From the cell containing the given text, extract its center point as [X, Y] coordinate. 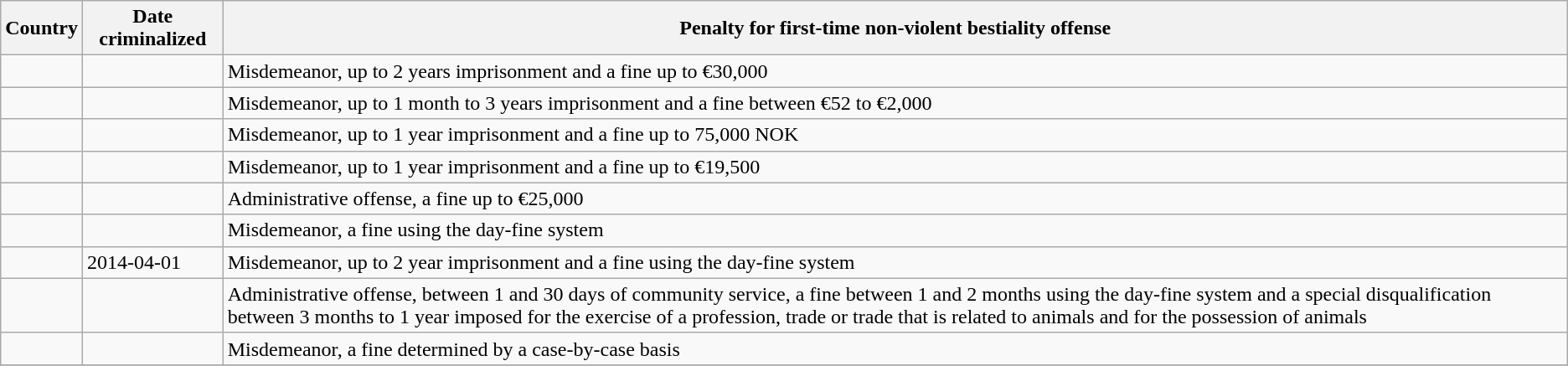
2014-04-01 [152, 262]
Misdemeanor, a fine determined by a case-by-case basis [895, 348]
Misdemeanor, up to 2 years imprisonment and a fine up to €30,000 [895, 71]
Misdemeanor, up to 1 month to 3 years imprisonment and a fine between €52 to €2,000 [895, 103]
Misdemeanor, up to 2 year imprisonment and a fine using the day-fine system [895, 262]
Date criminalized [152, 28]
Misdemeanor, a fine using the day-fine system [895, 230]
Misdemeanor, up to 1 year imprisonment and a fine up to 75,000 NOK [895, 135]
Administrative offense, a fine up to €25,000 [895, 198]
Penalty for first-time non-violent bestiality offense [895, 28]
Country [42, 28]
Misdemeanor, up to 1 year imprisonment and a fine up to €19,500 [895, 167]
